For the text-containing cell, return its midpoint in [x, y] coordinate format. 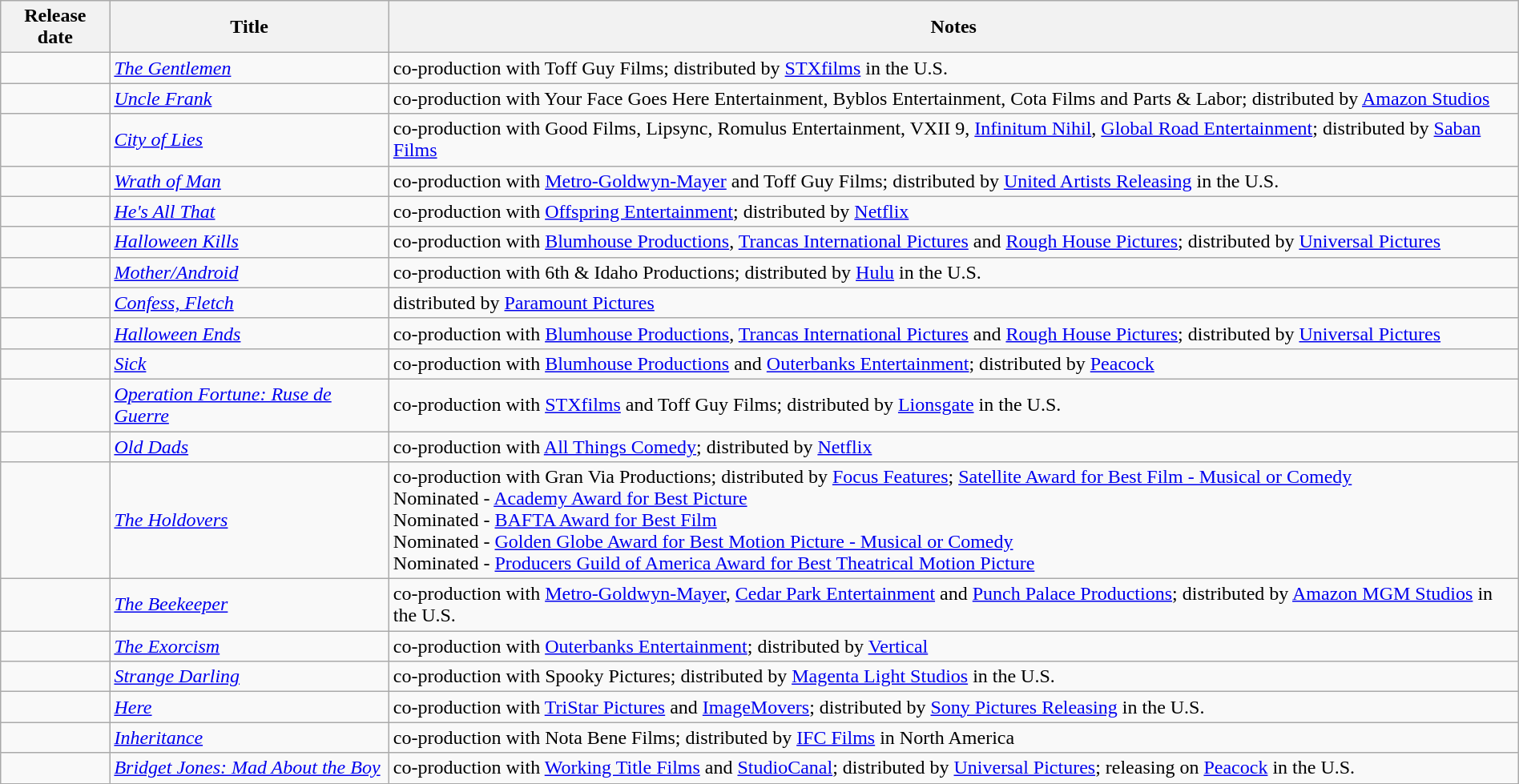
Old Dads [249, 446]
Mother/Android [249, 272]
Title [249, 27]
co-production with Good Films, Lipsync, Romulus Entertainment, VXII 9, Infinitum Nihil, Global Road Entertainment; distributed by Saban Films [953, 139]
co-production with Spooky Pictures; distributed by Magenta Light Studios in the U.S. [953, 677]
co-production with TriStar Pictures and ImageMovers; distributed by Sony Pictures Releasing in the U.S. [953, 707]
co-production with Working Title Films and StudioCanal; distributed by Universal Pictures; releasing on Peacock in the U.S. [953, 768]
co-production with Metro-Goldwyn-Mayer, Cedar Park Entertainment and Punch Palace Productions; distributed by Amazon MGM Studios in the U.S. [953, 605]
co-production with Your Face Goes Here Entertainment, Byblos Entertainment, Cota Films and Parts & Labor; distributed by Amazon Studios [953, 99]
Strange Darling [249, 677]
Bridget Jones: Mad About the Boy [249, 768]
Notes [953, 27]
Halloween Ends [249, 333]
The Exorcism [249, 646]
distributed by Paramount Pictures [953, 303]
Confess, Fletch [249, 303]
co-production with STXfilms and Toff Guy Films; distributed by Lionsgate in the U.S. [953, 405]
He's All That [249, 211]
Release date [55, 27]
Here [249, 707]
Wrath of Man [249, 181]
co-production with Offspring Entertainment; distributed by Netflix [953, 211]
co-production with Toff Guy Films; distributed by STXfilms in the U.S. [953, 68]
co-production with Blumhouse Productions and Outerbanks Entertainment; distributed by Peacock [953, 364]
co-production with Metro-Goldwyn-Mayer and Toff Guy Films; distributed by United Artists Releasing in the U.S. [953, 181]
The Holdovers [249, 521]
co-production with All Things Comedy; distributed by Netflix [953, 446]
Halloween Kills [249, 242]
The Gentlemen [249, 68]
co-production with 6th & Idaho Productions; distributed by Hulu in the U.S. [953, 272]
The Beekeeper [249, 605]
co-production with Nota Bene Films; distributed by IFC Films in North America [953, 738]
co-production with Outerbanks Entertainment; distributed by Vertical [953, 646]
Uncle Frank [249, 99]
Sick [249, 364]
Inheritance [249, 738]
City of Lies [249, 139]
Operation Fortune: Ruse de Guerre [249, 405]
